Return the [X, Y] coordinate for the center point of the cell that contains the specified text.  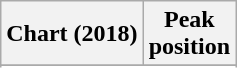
Chart (2018) [72, 34]
Peak position [189, 34]
